Detect which cell encompasses the target text, then output its [X, Y] center coordinate. 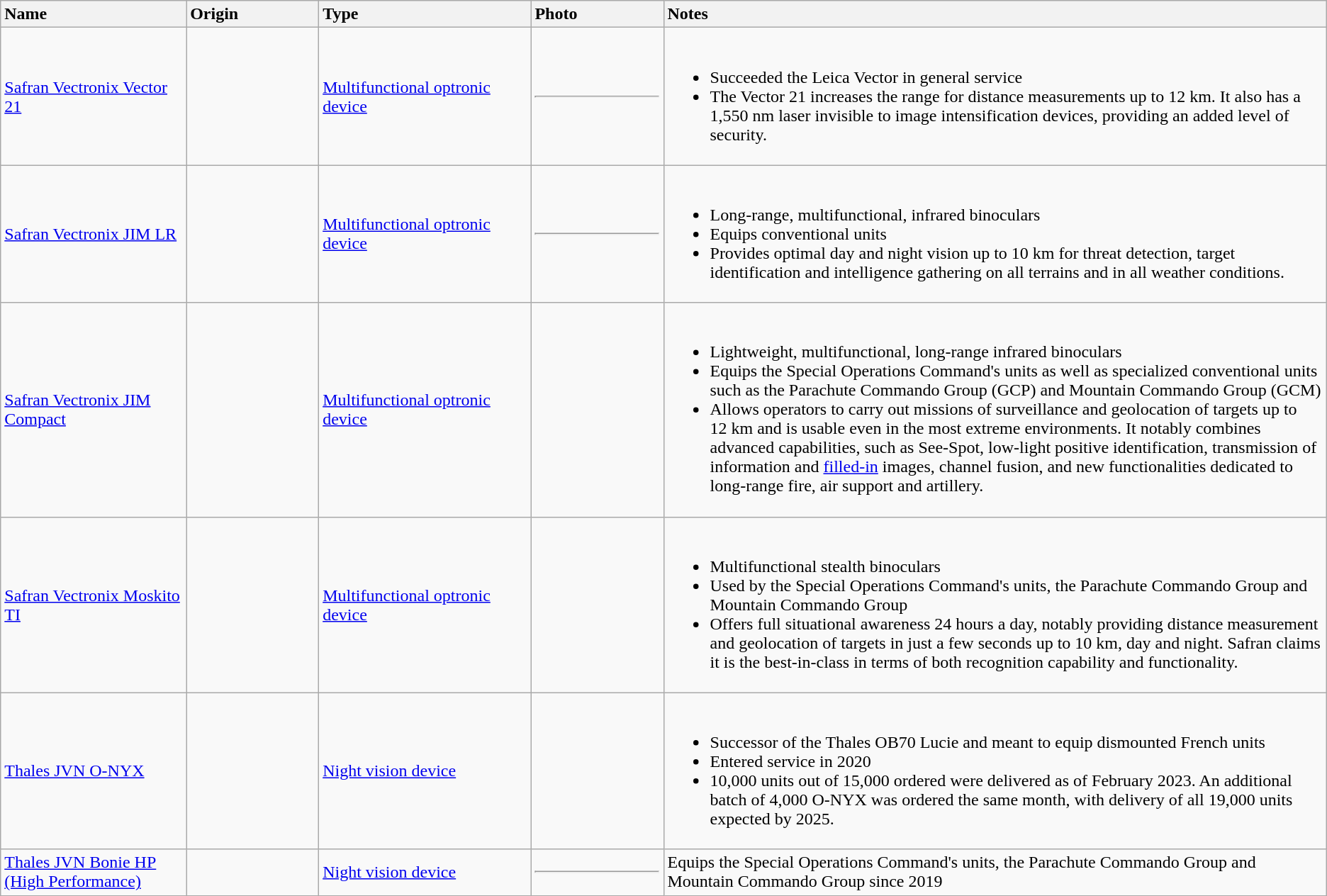
Origin [252, 14]
Photo [597, 14]
Safran Vectronix JIM Compact [94, 410]
Safran Vectronix Vector 21 [94, 96]
Name [94, 14]
Notes [995, 14]
Safran Vectronix Moskito TI [94, 605]
Safran Vectronix JIM LR [94, 234]
Thales JVN Bonie HP (High Performance) [94, 872]
Equips the Special Operations Command's units, the Parachute Commando Group and Mountain Commando Group since 2019 [995, 872]
Thales JVN O-NYX [94, 771]
Type [425, 14]
